Extract the (X, Y) coordinate from the center of the cell holding the provided text.  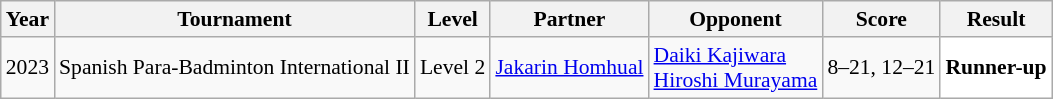
Spanish Para-Badminton International II (234, 68)
Level (452, 19)
Level 2 (452, 68)
Tournament (234, 19)
8–21, 12–21 (881, 68)
Daiki Kajiwara Hiroshi Murayama (736, 68)
Partner (569, 19)
Score (881, 19)
2023 (28, 68)
Jakarin Homhual (569, 68)
Year (28, 19)
Result (996, 19)
Runner-up (996, 68)
Opponent (736, 19)
